Find where the given text appears and provide that cell's center as (x, y) coordinate. 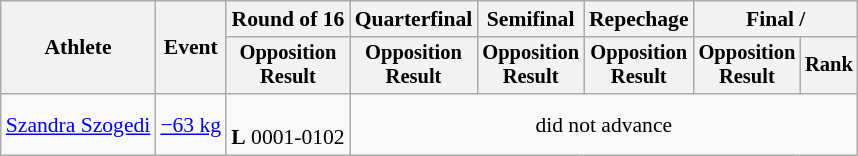
Repechage (639, 19)
Final / (776, 19)
−63 kg (190, 124)
L 0001-0102 (288, 124)
Athlete (78, 48)
Semifinal (530, 19)
Szandra Szogedi (78, 124)
Round of 16 (288, 19)
did not advance (604, 124)
Rank (829, 66)
Event (190, 48)
Quarterfinal (414, 19)
